Detect which cell encompasses the target text, then output its (x, y) center coordinate. 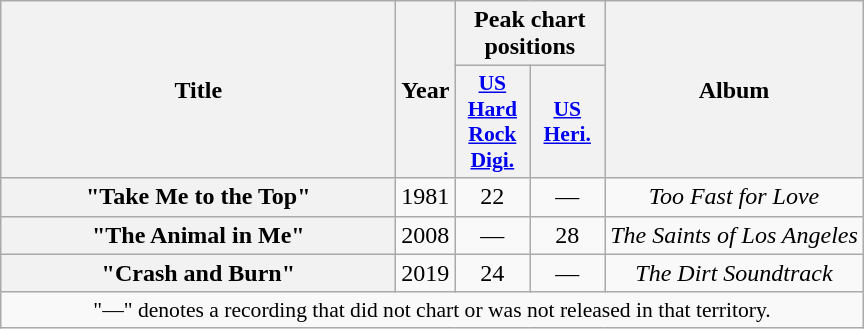
1981 (426, 197)
"—" denotes a recording that did not chart or was not released in that territory. (432, 310)
Year (426, 90)
Peak chart positions (530, 34)
"Take Me to the Top" (198, 197)
"Crash and Burn" (198, 273)
The Saints of Los Angeles (734, 235)
Title (198, 90)
US Heri. (568, 122)
Album (734, 90)
22 (492, 197)
"The Animal in Me" (198, 235)
2019 (426, 273)
US Hard Rock Digi. (492, 122)
28 (568, 235)
24 (492, 273)
Too Fast for Love (734, 197)
2008 (426, 235)
The Dirt Soundtrack (734, 273)
